Determine the [X, Y] coordinate at the center of the cell enclosing the given text.  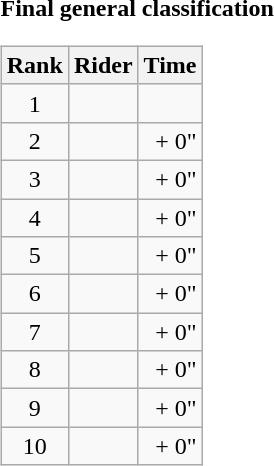
3 [34, 179]
Rider [103, 65]
5 [34, 256]
10 [34, 446]
Time [170, 65]
8 [34, 370]
9 [34, 408]
1 [34, 103]
6 [34, 294]
7 [34, 332]
2 [34, 141]
Rank [34, 65]
4 [34, 217]
